Determine the [x, y] coordinate at the center of the cell enclosing the given text.  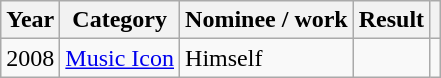
Nominee / work [267, 20]
Result [391, 20]
Category [120, 20]
2008 [30, 58]
Himself [267, 58]
Year [30, 20]
Music Icon [120, 58]
